Return [x, y] of the center of cell containing provided text 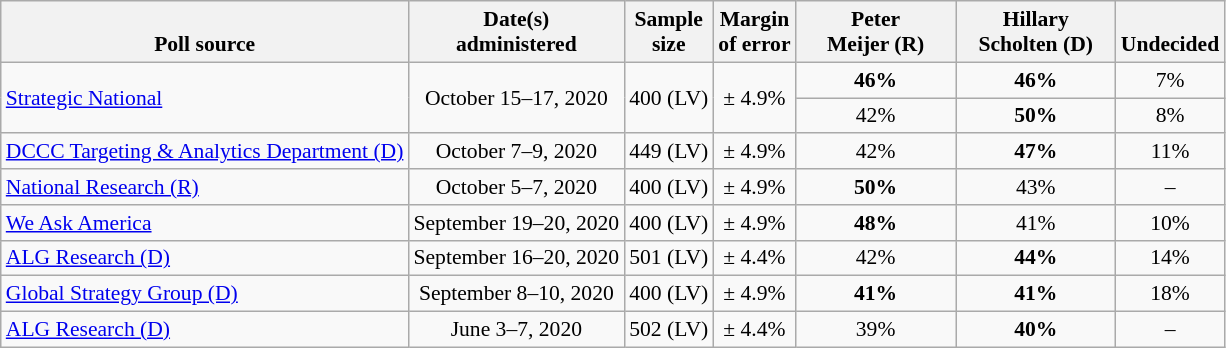
44% [1036, 258]
14% [1170, 258]
September 16–20, 2020 [516, 258]
Strategic National [205, 98]
7% [1170, 80]
Undecided [1170, 32]
47% [1036, 152]
We Ask America [205, 223]
October 5–7, 2020 [516, 187]
18% [1170, 294]
PeterMeijer (R) [876, 32]
September 8–10, 2020 [516, 294]
Global Strategy Group (D) [205, 294]
501 (LV) [668, 258]
DCCC Targeting & Analytics Department (D) [205, 152]
502 (LV) [668, 330]
June 3–7, 2020 [516, 330]
October 15–17, 2020 [516, 98]
39% [876, 330]
October 7–9, 2020 [516, 152]
48% [876, 223]
11% [1170, 152]
40% [1036, 330]
Poll source [205, 32]
September 19–20, 2020 [516, 223]
43% [1036, 187]
10% [1170, 223]
449 (LV) [668, 152]
HillaryScholten (D) [1036, 32]
8% [1170, 116]
Marginof error [754, 32]
Samplesize [668, 32]
National Research (R) [205, 187]
Date(s)administered [516, 32]
